Locate the cell with the specified text and output its [X, Y] center coordinate. 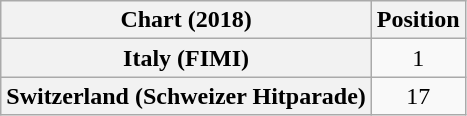
1 [418, 58]
Italy (FIMI) [186, 58]
Chart (2018) [186, 20]
Position [418, 20]
Switzerland (Schweizer Hitparade) [186, 96]
17 [418, 96]
